Return (x, y) of the center of cell containing provided text 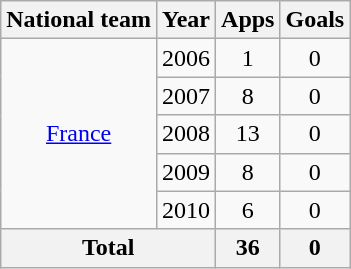
2008 (186, 134)
6 (248, 210)
Total (108, 248)
2007 (186, 96)
1 (248, 58)
National team (79, 20)
Apps (248, 20)
France (79, 134)
2006 (186, 58)
2009 (186, 172)
36 (248, 248)
Goals (315, 20)
13 (248, 134)
Year (186, 20)
2010 (186, 210)
